Return the (X, Y) coordinate for the center point of the cell that contains the specified text.  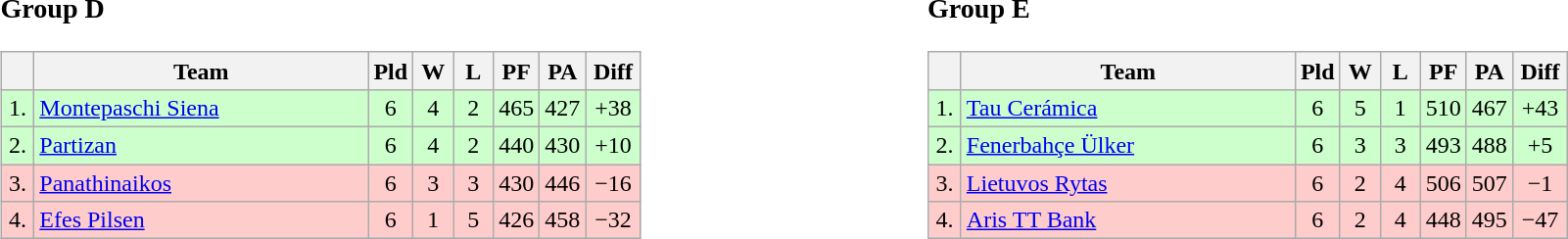
−32 (613, 220)
426 (517, 220)
+5 (1540, 146)
Partizan (202, 146)
465 (517, 108)
467 (1489, 108)
458 (562, 220)
Efes Pilsen (202, 220)
440 (517, 146)
506 (1444, 183)
−47 (1540, 220)
Fenerbahçe Ülker (1128, 146)
Panathinaikos (202, 183)
−1 (1540, 183)
510 (1444, 108)
−16 (613, 183)
Tau Cerámica (1128, 108)
+43 (1540, 108)
493 (1444, 146)
495 (1489, 220)
446 (562, 183)
+38 (613, 108)
Aris TT Bank (1128, 220)
448 (1444, 220)
+10 (613, 146)
427 (562, 108)
488 (1489, 146)
Lietuvos Rytas (1128, 183)
507 (1489, 183)
Montepaschi Siena (202, 108)
